Identify which cell holds the provided text, then report its (X, Y) central coordinate. 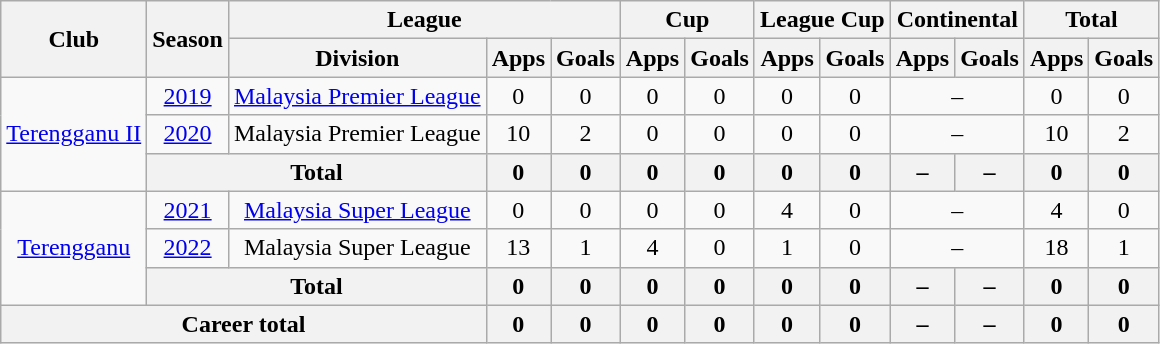
Season (188, 39)
2019 (188, 96)
13 (518, 248)
League Cup (822, 20)
2020 (188, 134)
Career total (244, 324)
Terengganu (74, 248)
Cup (687, 20)
Continental (957, 20)
2022 (188, 248)
18 (1056, 248)
Terengganu II (74, 134)
League (424, 20)
2021 (188, 210)
Division (357, 58)
Club (74, 39)
